Determine the (X, Y) coordinate at the center of the cell enclosing the given text.  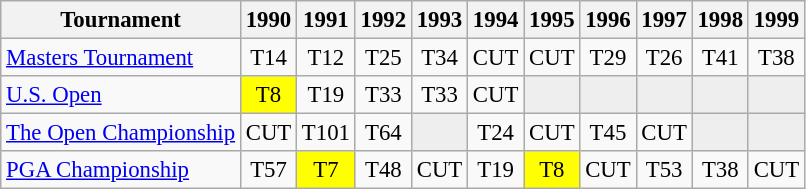
1997 (664, 20)
1996 (608, 20)
T34 (439, 58)
U.S. Open (121, 95)
T12 (326, 58)
1990 (268, 20)
T53 (664, 170)
1995 (552, 20)
PGA Championship (121, 170)
T45 (608, 133)
The Open Championship (121, 133)
T57 (268, 170)
1999 (776, 20)
T48 (383, 170)
T101 (326, 133)
T14 (268, 58)
Tournament (121, 20)
T7 (326, 170)
T24 (496, 133)
T64 (383, 133)
1994 (496, 20)
1992 (383, 20)
T25 (383, 58)
T41 (720, 58)
T29 (608, 58)
1993 (439, 20)
T26 (664, 58)
1998 (720, 20)
Masters Tournament (121, 58)
1991 (326, 20)
